From the cell containing the given text, extract its center point as (x, y) coordinate. 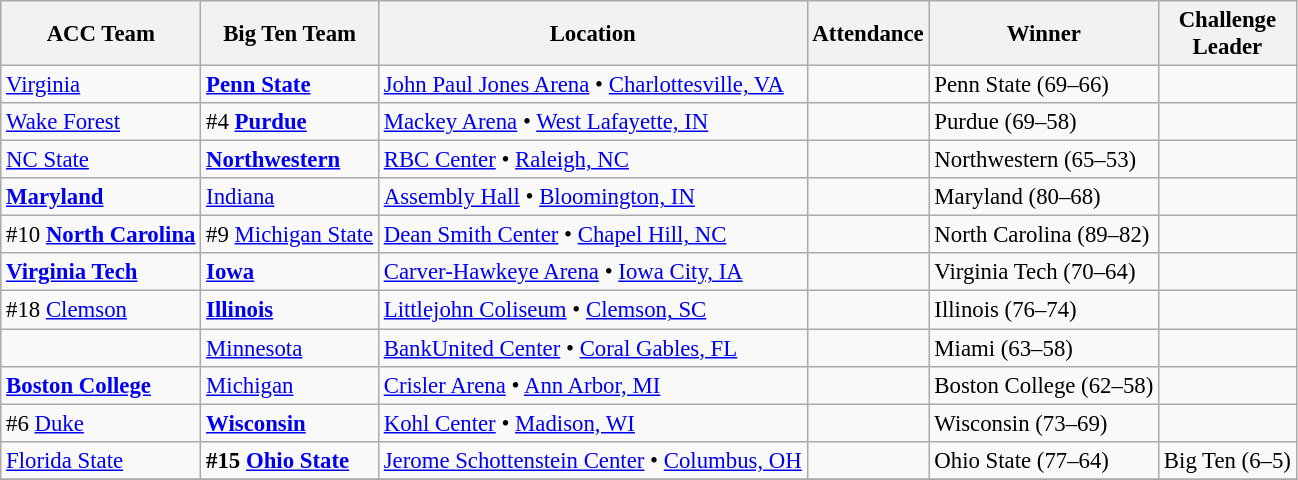
#9 Michigan State (290, 235)
Carver-Hawkeye Arena • Iowa City, IA (592, 273)
RBC Center • Raleigh, NC (592, 160)
North Carolina (89–82) (1044, 235)
ChallengeLeader (1228, 34)
Illinois (76–74) (1044, 310)
Florida State (101, 460)
Minnesota (290, 348)
Penn State (290, 85)
Winner (1044, 34)
Northwestern (290, 160)
Big Ten (6–5) (1228, 460)
John Paul Jones Arena • Charlottesville, VA (592, 85)
NC State (101, 160)
Boston College (62–58) (1044, 385)
Jerome Schottenstein Center • Columbus, OH (592, 460)
Big Ten Team (290, 34)
Wisconsin (73–69) (1044, 423)
Wisconsin (290, 423)
Miami (63–58) (1044, 348)
Kohl Center • Madison, WI (592, 423)
Littlejohn Coliseum • Clemson, SC (592, 310)
Indiana (290, 197)
Crisler Arena • Ann Arbor, MI (592, 385)
Iowa (290, 273)
Location (592, 34)
Illinois (290, 310)
#18 Clemson (101, 310)
Wake Forest (101, 122)
Maryland (80–68) (1044, 197)
#15 Ohio State (290, 460)
Virginia Tech (101, 273)
Assembly Hall • Bloomington, IN (592, 197)
Dean Smith Center • Chapel Hill, NC (592, 235)
Virginia (101, 85)
Boston College (101, 385)
#10 North Carolina (101, 235)
#6 Duke (101, 423)
Mackey Arena • West Lafayette, IN (592, 122)
Ohio State (77–64) (1044, 460)
Attendance (868, 34)
BankUnited Center • Coral Gables, FL (592, 348)
ACC Team (101, 34)
Virginia Tech (70–64) (1044, 273)
Northwestern (65–53) (1044, 160)
Penn State (69–66) (1044, 85)
Maryland (101, 197)
Michigan (290, 385)
#4 Purdue (290, 122)
Purdue (69–58) (1044, 122)
